Extract the (x, y) coordinate from the center of the cell holding the provided text.  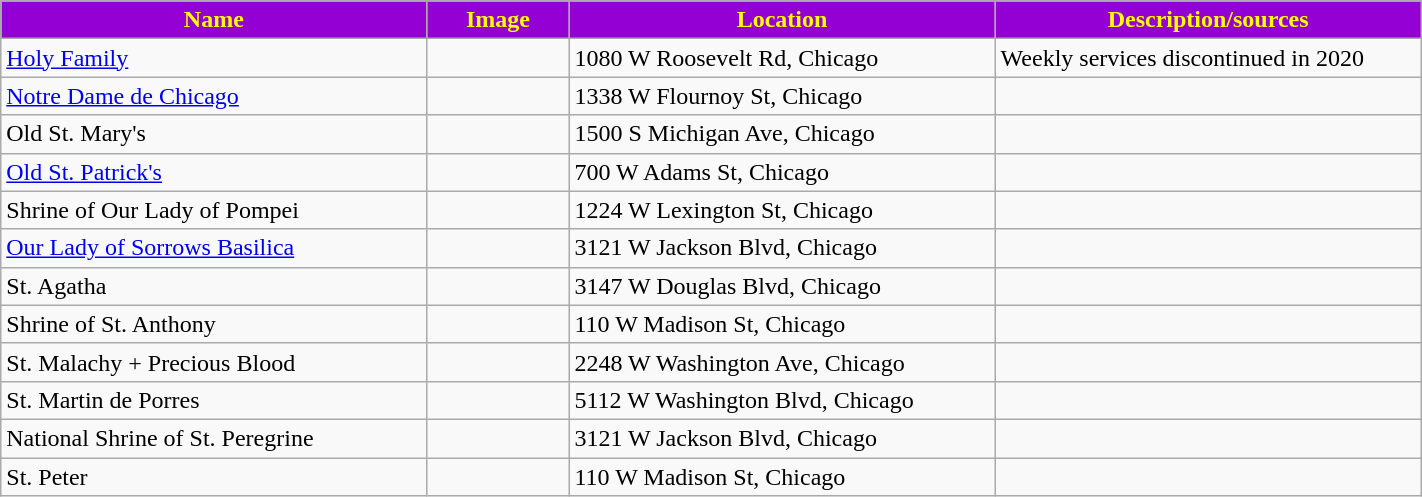
Description/sources (1208, 20)
Notre Dame de Chicago (214, 96)
Image (498, 20)
Shrine of Our Lady of Pompei (214, 210)
National Shrine of St. Peregrine (214, 438)
Holy Family (214, 58)
Old St. Patrick's (214, 172)
St. Peter (214, 477)
1224 W Lexington St, Chicago (782, 210)
St. Agatha (214, 286)
1080 W Roosevelt Rd, Chicago (782, 58)
5112 W Washington Blvd, Chicago (782, 400)
1338 W Flournoy St, Chicago (782, 96)
Old St. Mary's (214, 134)
Location (782, 20)
Shrine of St. Anthony (214, 324)
St. Malachy + Precious Blood (214, 362)
3147 W Douglas Blvd, Chicago (782, 286)
Weekly services discontinued in 2020 (1208, 58)
1500 S Michigan Ave, Chicago (782, 134)
2248 W Washington Ave, Chicago (782, 362)
Name (214, 20)
700 W Adams St, Chicago (782, 172)
Our Lady of Sorrows Basilica (214, 248)
St. Martin de Porres (214, 400)
